From the cell containing the given text, extract its center point as (X, Y) coordinate. 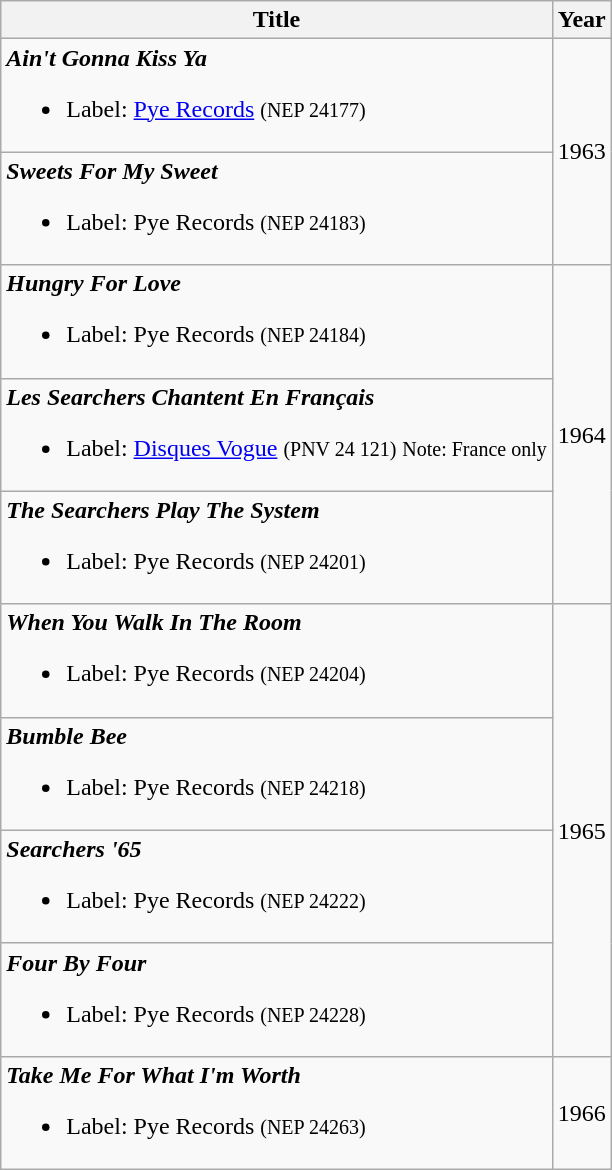
Take Me For What I'm WorthLabel: Pye Records (NEP 24263) (276, 1112)
1963 (582, 152)
Four By FourLabel: Pye Records (NEP 24228) (276, 1000)
1964 (582, 434)
Searchers '65Label: Pye Records (NEP 24222) (276, 886)
The Searchers Play The SystemLabel: Pye Records (NEP 24201) (276, 548)
Hungry For LoveLabel: Pye Records (NEP 24184) (276, 322)
Sweets For My SweetLabel: Pye Records (NEP 24183) (276, 208)
Title (276, 20)
Bumble BeeLabel: Pye Records (NEP 24218) (276, 774)
Les Searchers Chantent En FrançaisLabel: Disques Vogue (PNV 24 121) Note: France only (276, 434)
1965 (582, 830)
When You Walk In The RoomLabel: Pye Records (NEP 24204) (276, 660)
1966 (582, 1112)
Ain't Gonna Kiss YaLabel: Pye Records (NEP 24177) (276, 96)
Year (582, 20)
